Detect which cell encompasses the target text, then output its [x, y] center coordinate. 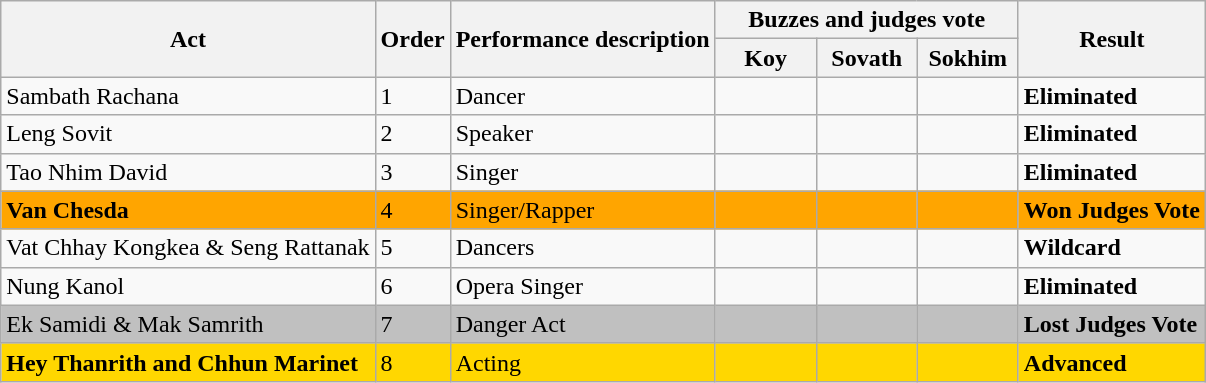
Won Judges Vote [1112, 210]
Result [1112, 39]
Order [412, 39]
2 [412, 134]
Advanced [1112, 362]
6 [412, 286]
Acting [582, 362]
7 [412, 324]
8 [412, 362]
Lost Judges Vote [1112, 324]
5 [412, 248]
Danger Act [582, 324]
3 [412, 172]
1 [412, 96]
Sokhim [968, 58]
Koy [766, 58]
Performance description [582, 39]
Tao Nhim David [188, 172]
Sambath Rachana [188, 96]
Singer [582, 172]
Wildcard [1112, 248]
Buzzes and judges vote [866, 20]
Act [188, 39]
Opera Singer [582, 286]
Nung Kanol [188, 286]
Singer/Rapper [582, 210]
Leng Sovit [188, 134]
Van Chesda [188, 210]
Dancers [582, 248]
4 [412, 210]
Speaker [582, 134]
Hey Thanrith and Chhun Marinet [188, 362]
Sovath [866, 58]
Dancer [582, 96]
Vat Chhay Kongkea & Seng Rattanak [188, 248]
Ek Samidi & Mak Samrith [188, 324]
